Capture the cell that displays the provided text and extract its [x, y] central coordinate. 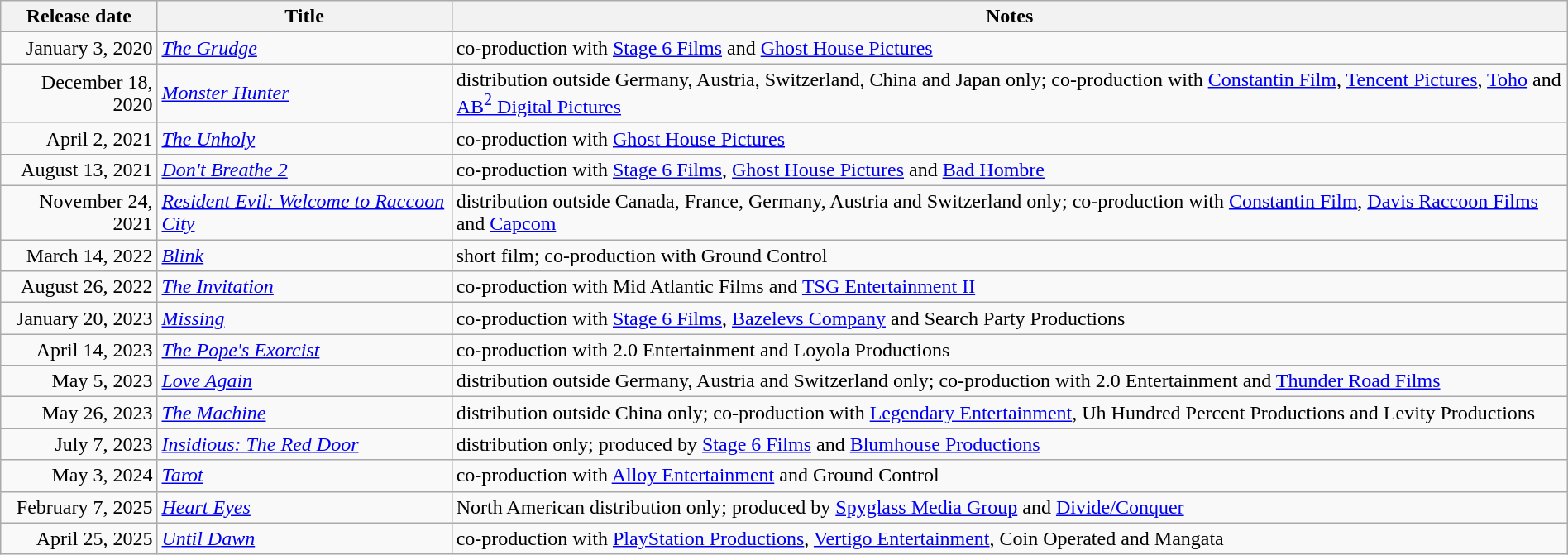
Love Again [304, 381]
Notes [1009, 17]
Don't Breathe 2 [304, 170]
Release date [79, 17]
co-production with Stage 6 Films and Ghost House Pictures [1009, 48]
January 3, 2020 [79, 48]
co-production with Mid Atlantic Films and TSG Entertainment II [1009, 287]
co-production with Alloy Entertainment and Ground Control [1009, 476]
distribution only; produced by Stage 6 Films and Blumhouse Productions [1009, 444]
co-production with Ghost House Pictures [1009, 138]
January 20, 2023 [79, 318]
The Unholy [304, 138]
April 25, 2025 [79, 538]
May 3, 2024 [79, 476]
Missing [304, 318]
short film; co-production with Ground Control [1009, 256]
The Grudge [304, 48]
co-production with PlayStation Productions, Vertigo Entertainment, Coin Operated and Mangata [1009, 538]
May 26, 2023 [79, 413]
August 13, 2021 [79, 170]
Monster Hunter [304, 93]
co-production with 2.0 Entertainment and Loyola Productions [1009, 350]
May 5, 2023 [79, 381]
Title [304, 17]
distribution outside Canada, France, Germany, Austria and Switzerland only; co-production with Constantin Film, Davis Raccoon Films and Capcom [1009, 213]
North American distribution only; produced by Spyglass Media Group and Divide/Conquer [1009, 507]
The Pope's Exorcist [304, 350]
February 7, 2025 [79, 507]
Resident Evil: Welcome to Raccoon City [304, 213]
July 7, 2023 [79, 444]
Until Dawn [304, 538]
November 24, 2021 [79, 213]
August 26, 2022 [79, 287]
April 14, 2023 [79, 350]
Insidious: The Red Door [304, 444]
Blink [304, 256]
December 18, 2020 [79, 93]
April 2, 2021 [79, 138]
co-production with Stage 6 Films, Ghost House Pictures and Bad Hombre [1009, 170]
distribution outside China only; co-production with Legendary Entertainment, Uh Hundred Percent Productions and Levity Productions [1009, 413]
March 14, 2022 [79, 256]
Tarot [304, 476]
distribution outside Germany, Austria and Switzerland only; co-production with 2.0 Entertainment and Thunder Road Films [1009, 381]
Heart Eyes [304, 507]
The Invitation [304, 287]
The Machine [304, 413]
co-production with Stage 6 Films, Bazelevs Company and Search Party Productions [1009, 318]
